Find where the given text appears and provide that cell's center as [x, y] coordinate. 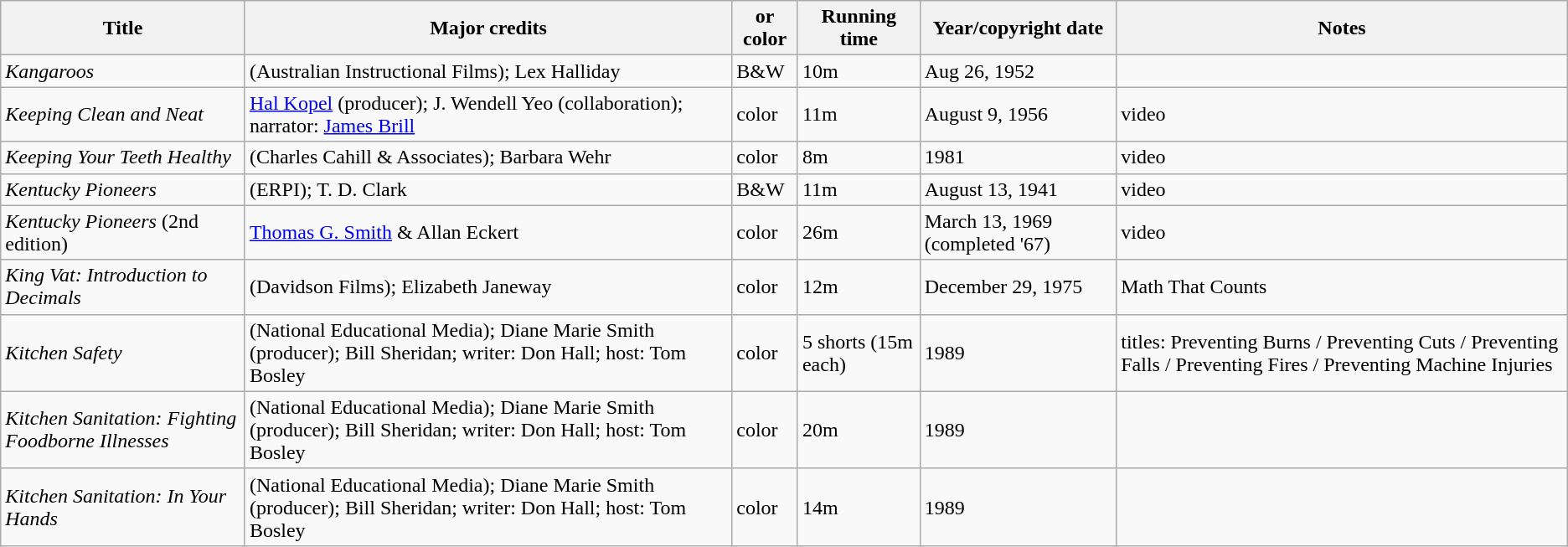
March 13, 1969 (completed '67) [1019, 233]
(Australian Instructional Films); Lex Halliday [487, 71]
8m [859, 157]
20m [859, 430]
Keeping Clean and Neat [123, 114]
Kitchen Safety [123, 353]
14m [859, 507]
Thomas G. Smith & Allan Eckert [487, 233]
10m [859, 71]
Kentucky Pioneers [123, 189]
26m [859, 233]
(Charles Cahill & Associates); Barbara Wehr [487, 157]
Kentucky Pioneers (2nd edition) [123, 233]
Aug 26, 1952 [1019, 71]
Notes [1342, 28]
Title [123, 28]
Keeping Your Teeth Healthy [123, 157]
December 29, 1975 [1019, 286]
Kangaroos [123, 71]
Math That Counts [1342, 286]
August 9, 1956 [1019, 114]
5 shorts (15m each) [859, 353]
Running time [859, 28]
Hal Kopel (producer); J. Wendell Yeo (collaboration); narrator: James Brill [487, 114]
Kitchen Sanitation: In Your Hands [123, 507]
titles: Preventing Burns / Preventing Cuts / Preventing Falls / Preventing Fires / Preventing Machine Injuries [1342, 353]
August 13, 1941 [1019, 189]
(ERPI); T. D. Clark [487, 189]
1981 [1019, 157]
Year/copyright date [1019, 28]
(Davidson Films); Elizabeth Janeway [487, 286]
King Vat: Introduction to Decimals [123, 286]
12m [859, 286]
Major credits [487, 28]
Kitchen Sanitation: Fighting Foodborne Illnesses [123, 430]
or color [766, 28]
